Provide the (X, Y) coordinate of the cell's center where the given text is located.  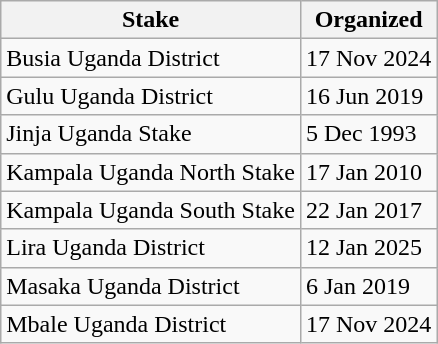
Kampala Uganda North Stake (151, 172)
5 Dec 1993 (368, 134)
Lira Uganda District (151, 248)
16 Jun 2019 (368, 96)
Gulu Uganda District (151, 96)
Kampala Uganda South Stake (151, 210)
17 Jan 2010 (368, 172)
Stake (151, 20)
Mbale Uganda District (151, 324)
Organized (368, 20)
Masaka Uganda District (151, 286)
12 Jan 2025 (368, 248)
Jinja Uganda Stake (151, 134)
6 Jan 2019 (368, 286)
22 Jan 2017 (368, 210)
Busia Uganda District (151, 58)
